Pinpoint the cell where the given text exists, returning its [X, Y] midpoint coordinate. 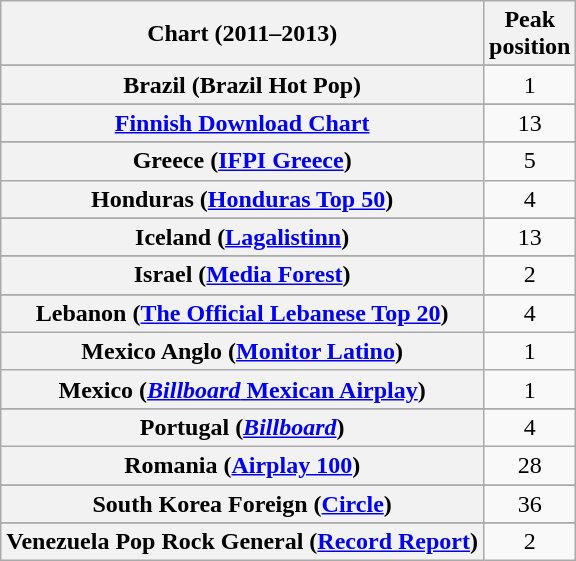
Portugal (Billboard) [242, 427]
36 [530, 503]
Finnish Download Chart [242, 123]
South Korea Foreign (Circle) [242, 503]
Mexico Anglo (Monitor Latino) [242, 351]
Iceland (Lagalistinn) [242, 237]
Brazil (Brazil Hot Pop) [242, 85]
28 [530, 465]
Chart (2011–2013) [242, 34]
Romania (Airplay 100) [242, 465]
Venezuela Pop Rock General (Record Report) [242, 542]
Israel (Media Forest) [242, 275]
Mexico (Billboard Mexican Airplay) [242, 389]
Lebanon (The Official Lebanese Top 20) [242, 313]
Honduras (Honduras Top 50) [242, 199]
5 [530, 161]
Greece (IFPI Greece) [242, 161]
Peakposition [530, 34]
